Capture the cell that displays the provided text and extract its [X, Y] central coordinate. 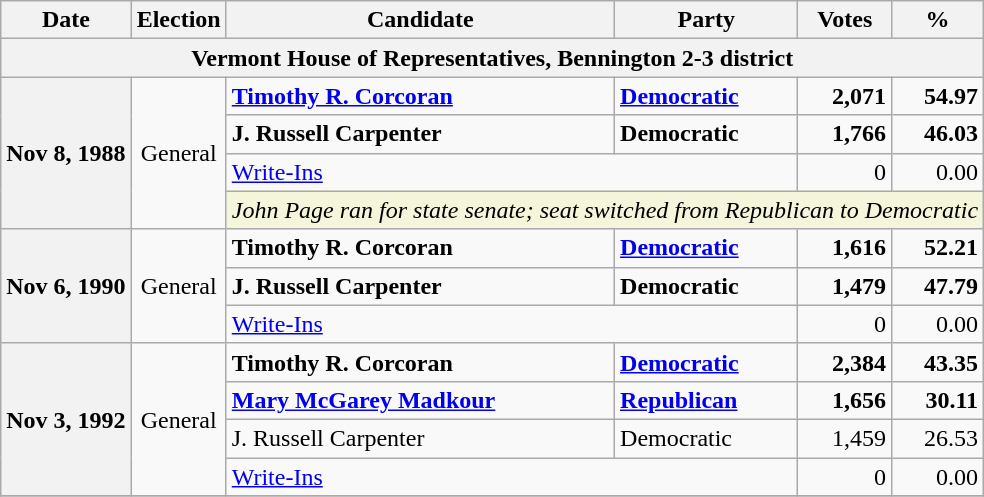
Election [178, 20]
1,479 [845, 286]
2,384 [845, 362]
1,656 [845, 400]
1,616 [845, 248]
Nov 3, 1992 [66, 419]
46.03 [938, 134]
52.21 [938, 248]
30.11 [938, 400]
1,766 [845, 134]
Votes [845, 20]
47.79 [938, 286]
Vermont House of Representatives, Bennington 2-3 district [492, 58]
26.53 [938, 438]
Republican [706, 400]
43.35 [938, 362]
Candidate [420, 20]
Nov 6, 1990 [66, 286]
Date [66, 20]
John Page ran for state senate; seat switched from Republican to Democratic [604, 210]
1,459 [845, 438]
Party [706, 20]
2,071 [845, 96]
% [938, 20]
Mary McGarey Madkour [420, 400]
54.97 [938, 96]
Nov 8, 1988 [66, 153]
